Locate the cell with the specified text and output its [x, y] center coordinate. 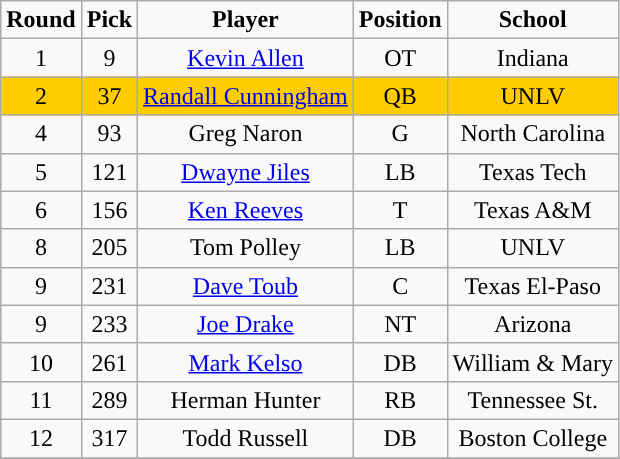
North Carolina [532, 134]
8 [41, 248]
T [400, 210]
Dave Toub [246, 286]
261 [109, 362]
12 [41, 438]
121 [109, 172]
1 [41, 58]
Ken Reeves [246, 210]
37 [109, 96]
Boston College [532, 438]
Joe Drake [246, 324]
Texas Tech [532, 172]
231 [109, 286]
Tennessee St. [532, 400]
4 [41, 134]
NT [400, 324]
6 [41, 210]
11 [41, 400]
Arizona [532, 324]
93 [109, 134]
317 [109, 438]
Mark Kelso [246, 362]
5 [41, 172]
Todd Russell [246, 438]
Texas El-Paso [532, 286]
Dwayne Jiles [246, 172]
Indiana [532, 58]
Player [246, 20]
G [400, 134]
Tom Polley [246, 248]
289 [109, 400]
Herman Hunter [246, 400]
156 [109, 210]
Texas A&M [532, 210]
Position [400, 20]
Round [41, 20]
School [532, 20]
Pick [109, 20]
QB [400, 96]
Greg Naron [246, 134]
10 [41, 362]
Randall Cunningham [246, 96]
RB [400, 400]
205 [109, 248]
C [400, 286]
233 [109, 324]
OT [400, 58]
Kevin Allen [246, 58]
William & Mary [532, 362]
2 [41, 96]
